Search for the cell housing the specified text and yield its (X, Y) center coordinate. 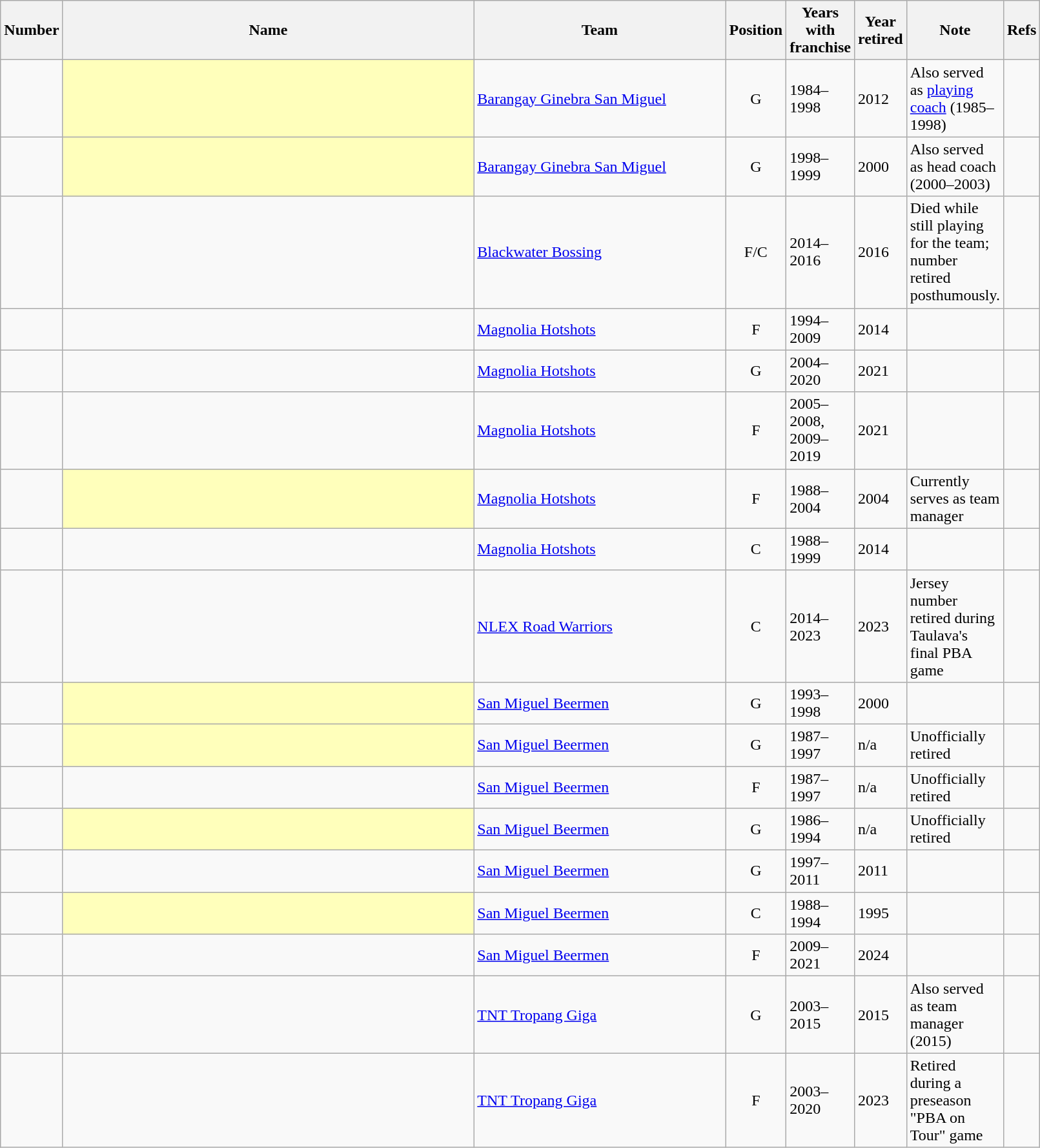
Team (600, 30)
1986–1994 (821, 829)
1984–1998 (821, 98)
2015 (881, 1015)
1988–2004 (821, 498)
2003–2020 (821, 1100)
F/C (756, 252)
2003–2015 (821, 1015)
2014–2023 (821, 626)
Also served as head coach (2000–2003) (955, 167)
2004–2020 (821, 371)
Number (32, 30)
Died while still playing for the team; number retired posthumously. (955, 252)
Note (955, 30)
2011 (881, 872)
Jersey number retired during Taulava's final PBA game (955, 626)
2004 (881, 498)
1994–2009 (821, 329)
2012 (881, 98)
Currently serves as team manager (955, 498)
Blackwater Bossing (600, 252)
1998–1999 (821, 167)
Also served as team manager (2015) (955, 1015)
2014–2016 (821, 252)
1988–1994 (821, 913)
1997–2011 (821, 872)
Year retired (881, 30)
Also served as playing coach (1985–1998) (955, 98)
Name (269, 30)
2009–2021 (821, 956)
1993–1998 (821, 702)
Position (756, 30)
Retired during a preseason "PBA on Tour" game (955, 1100)
2024 (881, 956)
Years with franchise (821, 30)
1995 (881, 913)
1988–1999 (821, 549)
2005–2008, 2009–2019 (821, 430)
2016 (881, 252)
NLEX Road Warriors (600, 626)
Refs (1021, 30)
